Scan for the cell matching the given text and deliver its (X, Y) coordinate at center. 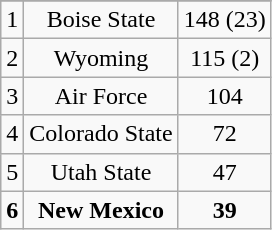
47 (224, 172)
4 (12, 134)
148 (23) (224, 20)
104 (224, 96)
Utah State (101, 172)
Wyoming (101, 58)
72 (224, 134)
2 (12, 58)
3 (12, 96)
New Mexico (101, 210)
Boise State (101, 20)
5 (12, 172)
115 (2) (224, 58)
1 (12, 20)
Colorado State (101, 134)
6 (12, 210)
Air Force (101, 96)
39 (224, 210)
